Search for the cell housing the specified text and yield its (x, y) center coordinate. 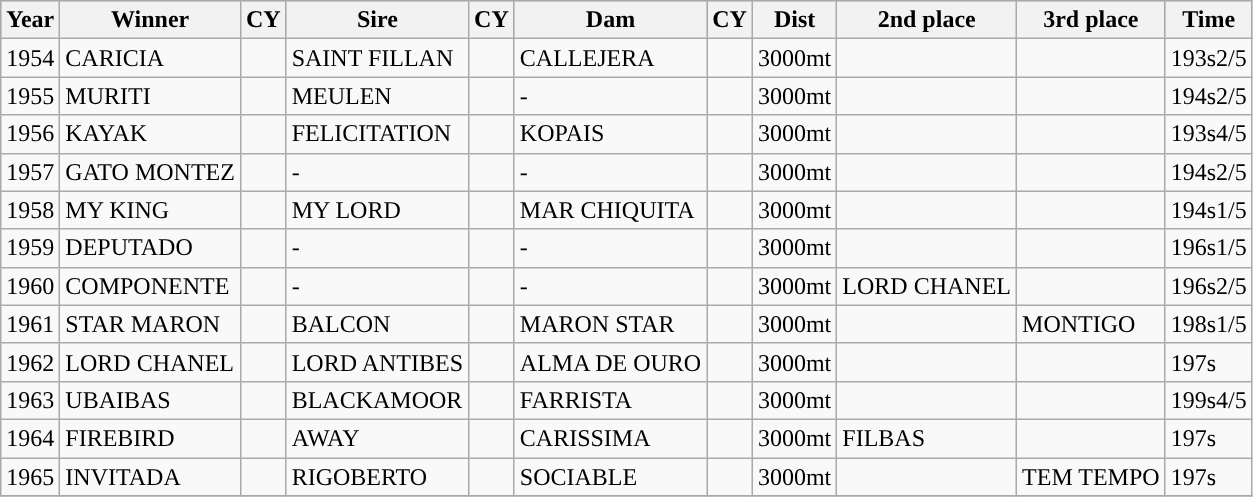
STAR MARON (150, 324)
FARRISTA (610, 400)
TEM TEMPO (1092, 477)
BALCON (377, 324)
SOCIABLE (610, 477)
MONTIGO (1092, 324)
MURITI (150, 96)
MY LORD (377, 210)
MARON STAR (610, 324)
SAINT FILLAN (377, 58)
1965 (30, 477)
UBAIBAS (150, 400)
Year (30, 20)
1955 (30, 96)
3rd place (1092, 20)
COMPONENTE (150, 286)
CALLEJERA (610, 58)
MEULEN (377, 96)
CARICIA (150, 58)
FILBAS (927, 438)
MAR CHIQUITA (610, 210)
1957 (30, 172)
AWAY (377, 438)
1964 (30, 438)
196s2/5 (1208, 286)
BLACKAMOOR (377, 400)
193s2/5 (1208, 58)
RIGOBERTO (377, 477)
DEPUTADO (150, 248)
1961 (30, 324)
199s4/5 (1208, 400)
2nd place (927, 20)
1962 (30, 362)
198s1/5 (1208, 324)
Sire (377, 20)
1954 (30, 58)
193s4/5 (1208, 134)
LORD ANTIBES (377, 362)
1960 (30, 286)
KOPAIS (610, 134)
ALMA DE OURO (610, 362)
Dist (794, 20)
INVITADA (150, 477)
CARISSIMA (610, 438)
196s1/5 (1208, 248)
1956 (30, 134)
Winner (150, 20)
1958 (30, 210)
Dam (610, 20)
1963 (30, 400)
MY KING (150, 210)
194s1/5 (1208, 210)
1959 (30, 248)
FIREBIRD (150, 438)
Time (1208, 20)
FELICITATION (377, 134)
KAYAK (150, 134)
GATO MONTEZ (150, 172)
